From the cell containing the given text, extract its center point as [X, Y] coordinate. 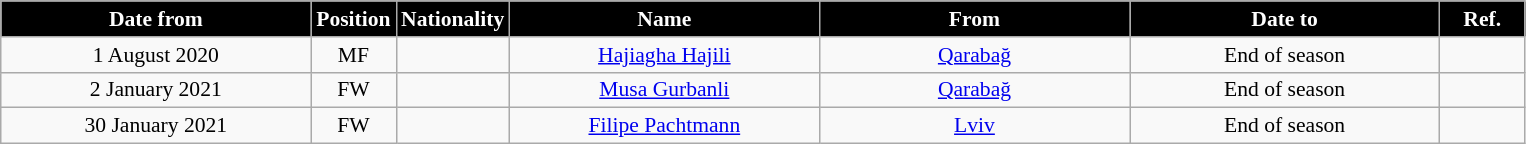
Name [664, 19]
1 August 2020 [156, 55]
Filipe Pachtmann [664, 126]
Lviv [974, 126]
Date to [1285, 19]
Date from [156, 19]
Hajiagha Hajili [664, 55]
From [974, 19]
Ref. [1482, 19]
2 January 2021 [156, 90]
MF [354, 55]
Nationality [452, 19]
Position [354, 19]
Musa Gurbanli [664, 90]
30 January 2021 [156, 126]
